Pinpoint the cell where the given text exists, returning its [x, y] midpoint coordinate. 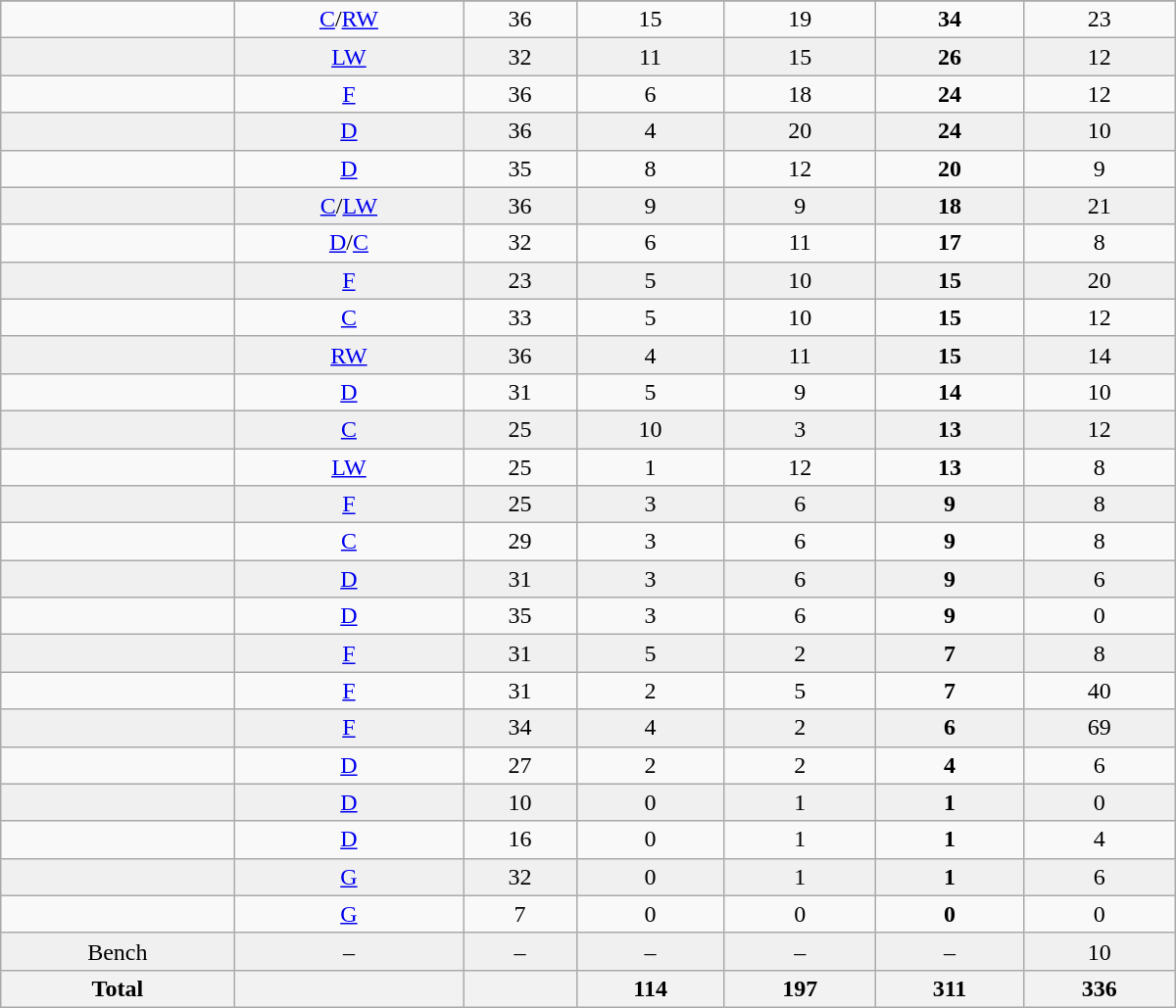
RW [349, 355]
D/C [349, 243]
311 [951, 988]
336 [1100, 988]
26 [951, 57]
69 [1100, 728]
33 [519, 317]
C/LW [349, 206]
Total [118, 988]
19 [800, 20]
40 [1100, 691]
27 [519, 765]
17 [951, 243]
29 [519, 542]
114 [651, 988]
21 [1100, 206]
Bench [118, 951]
C/RW [349, 20]
197 [800, 988]
16 [519, 840]
